From the cell containing the given text, extract its center point as [X, Y] coordinate. 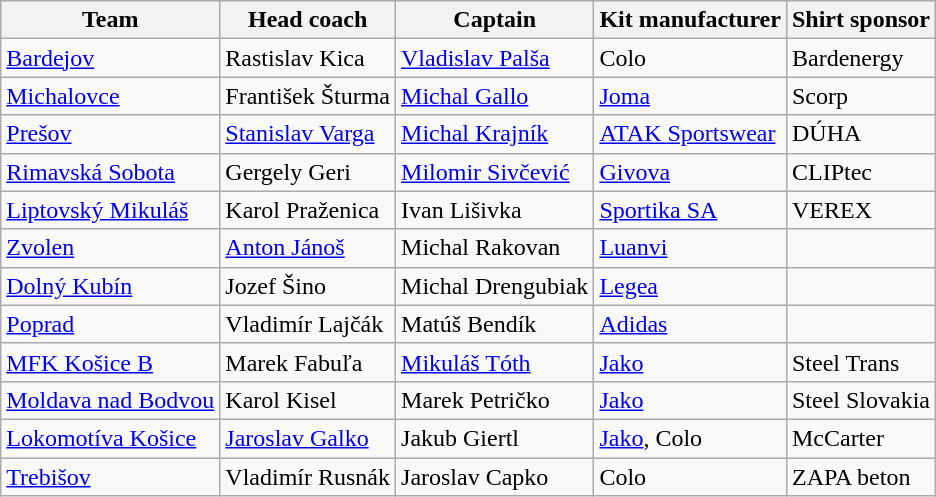
Vladimír Rusnák [308, 477]
ZAPA beton [860, 477]
Bardenergy [860, 58]
Joma [690, 96]
Anton Jánoš [308, 248]
Milomir Sivčević [495, 172]
Marek Fabuľa [308, 362]
Trebišov [110, 477]
Michal Drengubiak [495, 286]
Stanislav Varga [308, 134]
Givova [690, 172]
Bardejov [110, 58]
František Šturma [308, 96]
Adidas [690, 324]
Jozef Šino [308, 286]
Jaroslav Capko [495, 477]
DÚHA [860, 134]
MFK Košice B [110, 362]
Jaroslav Galko [308, 438]
Luanvi [690, 248]
Marek Petričko [495, 400]
Gergely Geri [308, 172]
Matúš Bendík [495, 324]
Michal Krajník [495, 134]
Head coach [308, 20]
Scorp [860, 96]
Jakub Giertl [495, 438]
Michal Rakovan [495, 248]
ATAK Sportswear [690, 134]
CLIPtec [860, 172]
Vladimír Lajčák [308, 324]
Michal Gallo [495, 96]
Moldava nad Bodvou [110, 400]
Prešov [110, 134]
VEREX [860, 210]
Dolný Kubín [110, 286]
Shirt sponsor [860, 20]
Rastislav Kica [308, 58]
Jako, Colo [690, 438]
Steel Slovakia [860, 400]
Rimavská Sobota [110, 172]
Sportika SA [690, 210]
Poprad [110, 324]
Karol Praženica [308, 210]
McCarter [860, 438]
Team [110, 20]
Liptovský Mikuláš [110, 210]
Legea [690, 286]
Lokomotíva Košice [110, 438]
Zvolen [110, 248]
Ivan Lišivka [495, 210]
Steel Trans [860, 362]
Vladislav Palša [495, 58]
Karol Kisel [308, 400]
Captain [495, 20]
Mikuláš Tóth [495, 362]
Michalovce [110, 96]
Kit manufacturer [690, 20]
